Find where the given text appears and provide that cell's center as [x, y] coordinate. 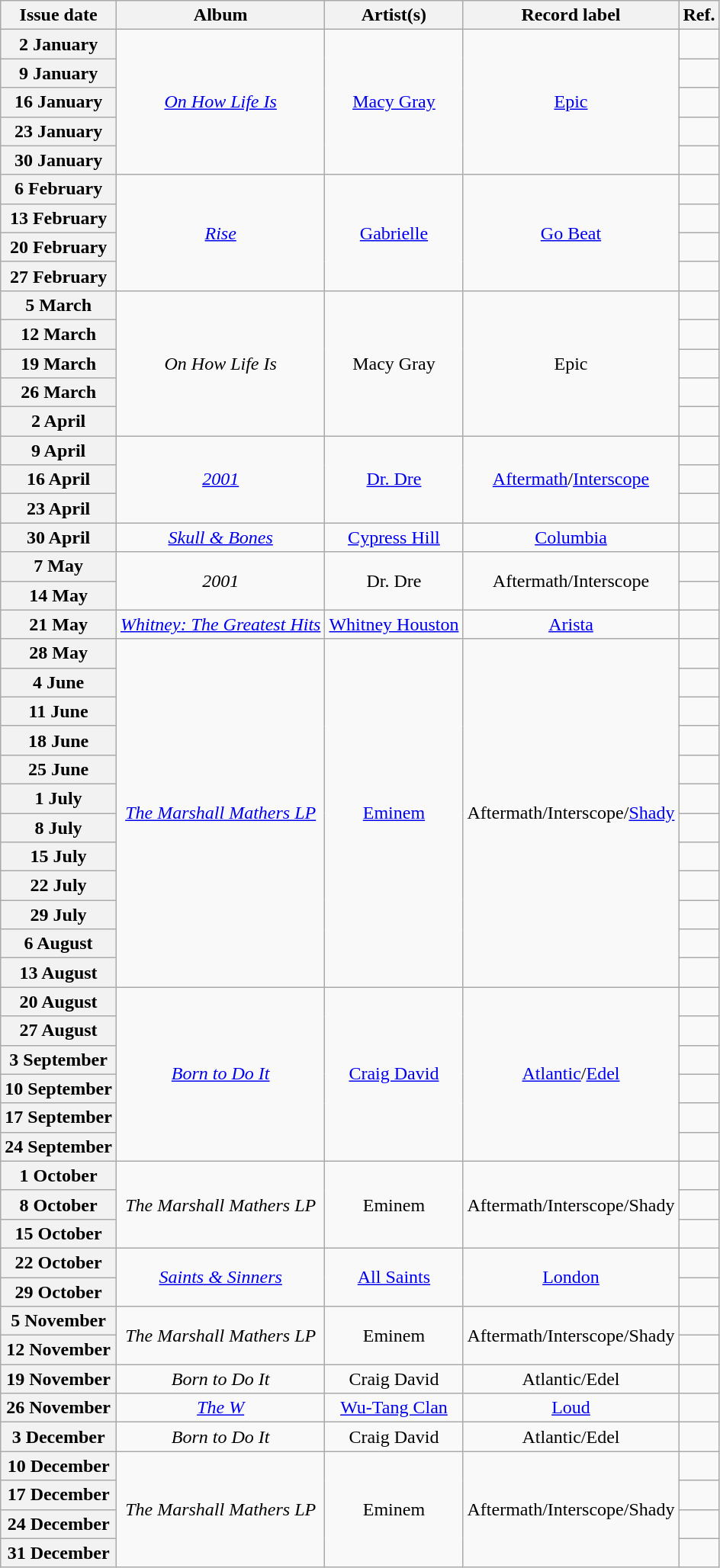
22 October [59, 1262]
31 December [59, 1553]
13 August [59, 973]
Columbia [571, 537]
6 February [59, 189]
Whitney: The Greatest Hits [220, 624]
8 October [59, 1204]
15 October [59, 1233]
Whitney Houston [394, 624]
1 October [59, 1175]
2 April [59, 422]
Artist(s) [394, 15]
10 September [59, 1089]
30 January [59, 160]
26 November [59, 1408]
Arista [571, 624]
4 June [59, 682]
8 July [59, 827]
19 March [59, 364]
12 March [59, 334]
2 January [59, 44]
Rise [220, 232]
27 February [59, 276]
Loud [571, 1408]
Gabrielle [394, 232]
18 June [59, 740]
26 March [59, 393]
25 June [59, 769]
17 September [59, 1117]
5 November [59, 1321]
15 July [59, 857]
29 July [59, 915]
7 May [59, 566]
Record label [571, 15]
30 April [59, 537]
Issue date [59, 15]
24 September [59, 1146]
Skull & Bones [220, 537]
London [571, 1277]
14 May [59, 595]
The W [220, 1408]
22 July [59, 886]
3 December [59, 1437]
Saints & Sinners [220, 1277]
9 January [59, 73]
13 February [59, 218]
23 April [59, 508]
16 April [59, 479]
Ref. [699, 15]
All Saints [394, 1277]
11 June [59, 711]
10 December [59, 1466]
19 November [59, 1379]
5 March [59, 305]
Wu-Tang Clan [394, 1408]
Cypress Hill [394, 537]
21 May [59, 624]
20 August [59, 1002]
20 February [59, 247]
6 August [59, 944]
29 October [59, 1292]
3 September [59, 1060]
27 August [59, 1031]
1 July [59, 798]
24 December [59, 1524]
12 November [59, 1350]
17 December [59, 1495]
Go Beat [571, 232]
9 April [59, 451]
16 January [59, 102]
28 May [59, 653]
23 January [59, 131]
Album [220, 15]
